Locate the cell with the specified text and output its [x, y] center coordinate. 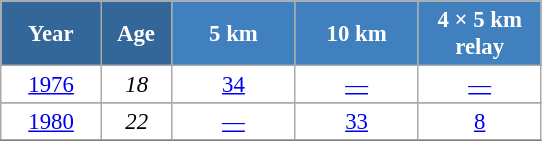
33 [356, 122]
Age [136, 34]
8 [480, 122]
22 [136, 122]
4 × 5 km relay [480, 34]
1980 [52, 122]
1976 [52, 85]
10 km [356, 34]
Year [52, 34]
18 [136, 85]
5 km [234, 34]
34 [234, 85]
